Pinpoint the cell where the given text exists, returning its [x, y] midpoint coordinate. 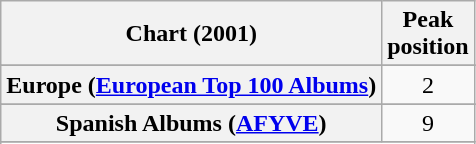
Peakposition [428, 34]
2 [428, 85]
9 [428, 123]
Spanish Albums (AFYVE) [192, 123]
Europe (European Top 100 Albums) [192, 85]
Chart (2001) [192, 34]
